Return [x, y] of the center of cell containing provided text 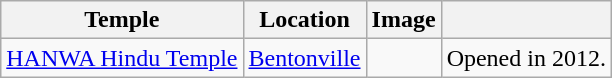
HANWA Hindu Temple [122, 58]
Image [404, 20]
Bentonville [304, 58]
Opened in 2012. [526, 58]
Location [304, 20]
Temple [122, 20]
